Capture the cell that displays the provided text and extract its [X, Y] central coordinate. 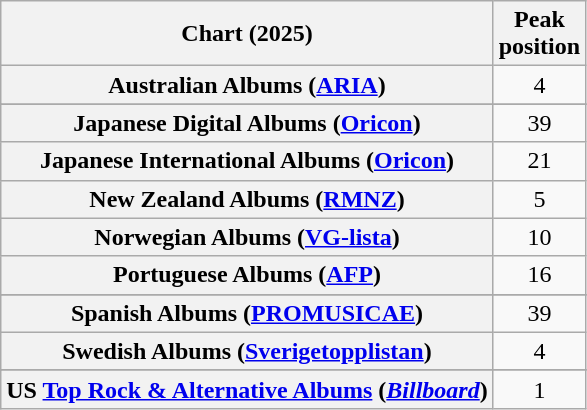
Spanish Albums (PROMUSICAE) [247, 313]
US Top Rock & Alternative Albums (Billboard) [247, 389]
Norwegian Albums (VG-lista) [247, 237]
Australian Albums (ARIA) [247, 85]
Peakposition [539, 34]
21 [539, 161]
1 [539, 389]
16 [539, 275]
Swedish Albums (Sverigetopplistan) [247, 351]
Japanese Digital Albums (Oricon) [247, 123]
Chart (2025) [247, 34]
10 [539, 237]
Portuguese Albums (AFP) [247, 275]
Japanese International Albums (Oricon) [247, 161]
5 [539, 199]
New Zealand Albums (RMNZ) [247, 199]
